Scan for the cell matching the given text and deliver its [X, Y] coordinate at center. 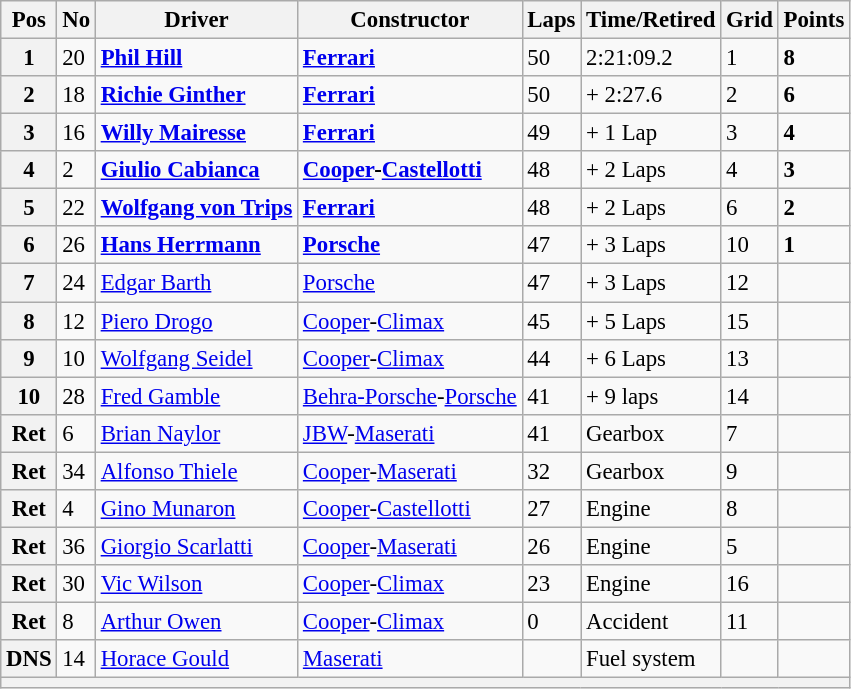
Brian Naylor [196, 433]
28 [76, 396]
+ 9 laps [651, 396]
34 [76, 471]
Grid [750, 20]
36 [76, 546]
Maserati [410, 659]
Piero Drogo [196, 321]
Constructor [410, 20]
44 [552, 358]
0 [552, 621]
No [76, 20]
Wolfgang von Trips [196, 208]
Phil Hill [196, 58]
JBW-Maserati [410, 433]
+ 2:27.6 [651, 95]
27 [552, 509]
Laps [552, 20]
22 [76, 208]
32 [552, 471]
+ 5 Laps [651, 321]
Fred Gamble [196, 396]
Giorgio Scarlatti [196, 546]
Wolfgang Seidel [196, 358]
Driver [196, 20]
30 [76, 584]
45 [552, 321]
18 [76, 95]
15 [750, 321]
Fuel system [651, 659]
20 [76, 58]
Vic Wilson [196, 584]
Richie Ginther [196, 95]
Willy Mairesse [196, 133]
DNS [29, 659]
2:21:09.2 [651, 58]
Alfonso Thiele [196, 471]
+ 6 Laps [651, 358]
11 [750, 621]
24 [76, 283]
Edgar Barth [196, 283]
Pos [29, 20]
Behra-Porsche-Porsche [410, 396]
Gino Munaron [196, 509]
Horace Gould [196, 659]
49 [552, 133]
Giulio Cabianca [196, 170]
Hans Herrmann [196, 245]
Arthur Owen [196, 621]
13 [750, 358]
Accident [651, 621]
Time/Retired [651, 20]
Points [814, 20]
+ 1 Lap [651, 133]
23 [552, 584]
